Provide the (X, Y) coordinate of the cell's center where the given text is located.  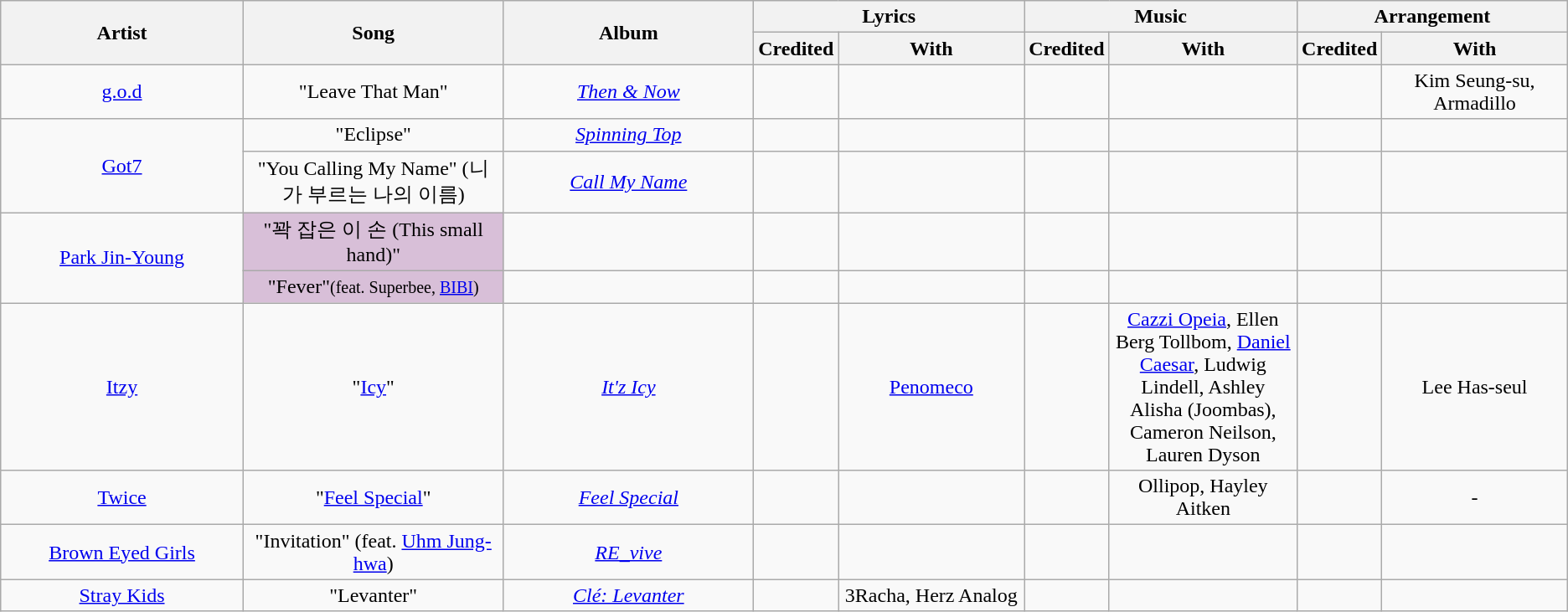
Song (374, 33)
Brown Eyed Girls (122, 553)
Spinning Top (628, 135)
Music (1161, 17)
Call My Name (628, 182)
"꽉 잡은 이 손 (This small hand)" (374, 242)
Artist (122, 33)
Clé: Levanter (628, 595)
"Leave That Man" (374, 92)
g.o.d (122, 92)
Twice (122, 497)
Stray Kids (122, 595)
"Levanter" (374, 595)
Kim Seung-su, Armadillo (1474, 92)
"Eclipse" (374, 135)
RE_vive (628, 553)
"Feel Special" (374, 497)
Lee Has-seul (1474, 387)
Got7 (122, 166)
3Racha, Herz Analog (931, 595)
Cazzi Opeia, Ellen Berg Tollbom, Daniel Caesar, Ludwig Lindell, Ashley Alisha (Joombas), Cameron Neilson, Lauren Dyson (1203, 387)
Itzy (122, 387)
It'z Icy (628, 387)
Then & Now (628, 92)
"Icy" (374, 387)
Ollipop, Hayley Aitken (1203, 497)
Lyrics (890, 17)
"Invitation" (feat. Uhm Jung-hwa) (374, 553)
"Fever"(feat. Superbee, BIBI) (374, 287)
Penomeco (931, 387)
Arrangement (1432, 17)
Park Jin-Young (122, 258)
"You Calling My Name" (니가 부르는 나의 이름) (374, 182)
Album (628, 33)
Feel Special (628, 497)
- (1474, 497)
